Capture the cell that displays the provided text and extract its (X, Y) central coordinate. 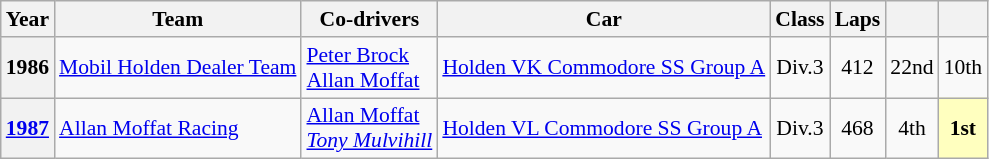
Allan Moffat Racing (178, 128)
Holden VL Commodore SS Group A (604, 128)
Mobil Holden Dealer Team (178, 68)
Allan Moffat Tony Mulvihill (369, 128)
1987 (28, 128)
4th (912, 128)
1986 (28, 68)
1st (964, 128)
Peter Brock Allan Moffat (369, 68)
468 (858, 128)
Laps (858, 19)
Year (28, 19)
Team (178, 19)
Co-drivers (369, 19)
412 (858, 68)
Car (604, 19)
Holden VK Commodore SS Group A (604, 68)
22nd (912, 68)
Class (800, 19)
10th (964, 68)
